Capture the cell that displays the provided text and extract its (X, Y) central coordinate. 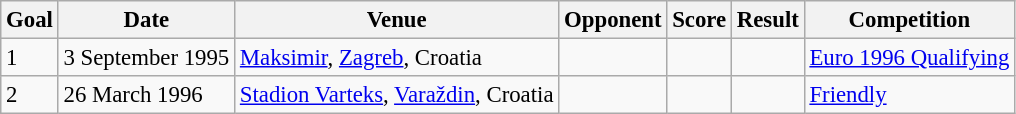
Result (768, 20)
Venue (397, 20)
2 (30, 95)
Euro 1996 Qualifying (910, 58)
Maksimir, Zagreb, Croatia (397, 58)
26 March 1996 (146, 95)
Date (146, 20)
Friendly (910, 95)
Score (700, 20)
Stadion Varteks, Varaždin, Croatia (397, 95)
Goal (30, 20)
Competition (910, 20)
Opponent (613, 20)
1 (30, 58)
3 September 1995 (146, 58)
